Detect which cell encompasses the target text, then output its [x, y] center coordinate. 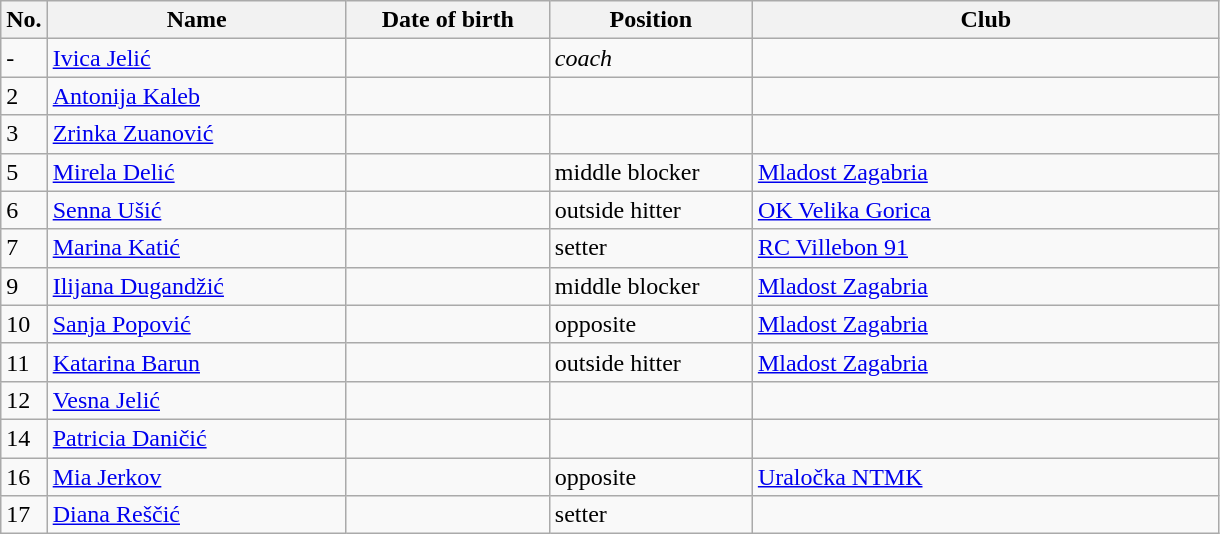
OK Velika Gorica [986, 210]
Mirela Delić [196, 172]
Name [196, 20]
Ivica Jelić [196, 58]
Senna Ušić [196, 210]
7 [24, 248]
RC Villebon 91 [986, 248]
Uraločka NTMK [986, 477]
Diana Reščić [196, 515]
- [24, 58]
Katarina Barun [196, 362]
Marina Katić [196, 248]
16 [24, 477]
No. [24, 20]
2 [24, 96]
6 [24, 210]
Ilijana Dugandžić [196, 286]
Zrinka Zuanović [196, 134]
17 [24, 515]
11 [24, 362]
Patricia Daničić [196, 438]
9 [24, 286]
Sanja Popović [196, 324]
12 [24, 400]
coach [650, 58]
14 [24, 438]
Vesna Jelić [196, 400]
10 [24, 324]
Position [650, 20]
Club [986, 20]
5 [24, 172]
Mia Jerkov [196, 477]
Date of birth [448, 20]
Antonija Kaleb [196, 96]
3 [24, 134]
